Capture the cell that displays the provided text and extract its [X, Y] central coordinate. 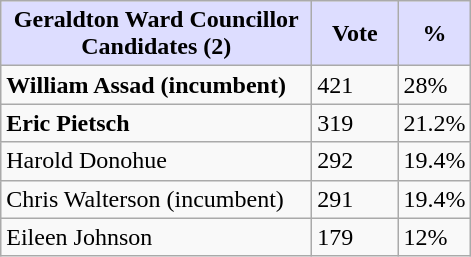
319 [355, 123]
% [434, 34]
Harold Donohue [156, 161]
Vote [355, 34]
Chris Walterson (incumbent) [156, 199]
292 [355, 161]
179 [355, 237]
28% [434, 85]
William Assad (incumbent) [156, 85]
Eric Pietsch [156, 123]
Geraldton Ward Councillor Candidates (2) [156, 34]
21.2% [434, 123]
Eileen Johnson [156, 237]
291 [355, 199]
12% [434, 237]
421 [355, 85]
